Locate the cell with the specified text and output its [X, Y] center coordinate. 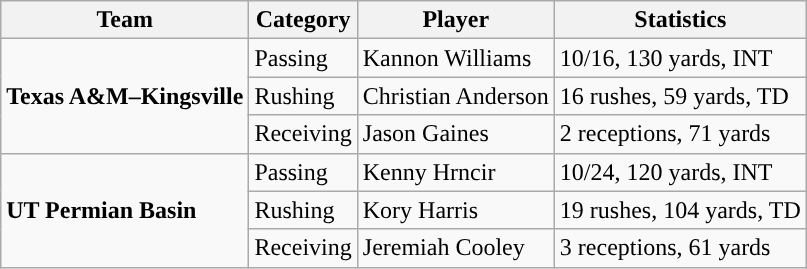
Christian Anderson [456, 96]
Team [125, 20]
UT Permian Basin [125, 210]
Category [303, 20]
Kory Harris [456, 210]
Jason Gaines [456, 134]
Texas A&M–Kingsville [125, 96]
Kenny Hrncir [456, 172]
Kannon Williams [456, 58]
Jeremiah Cooley [456, 248]
19 rushes, 104 yards, TD [680, 210]
16 rushes, 59 yards, TD [680, 96]
Statistics [680, 20]
3 receptions, 61 yards [680, 248]
10/24, 120 yards, INT [680, 172]
Player [456, 20]
10/16, 130 yards, INT [680, 58]
2 receptions, 71 yards [680, 134]
